Determine the (X, Y) coordinate at the center of the cell enclosing the given text.  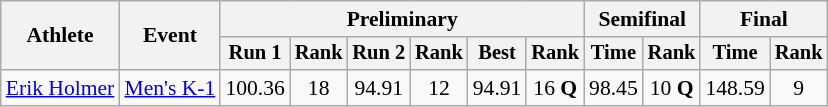
100.36 (254, 88)
Run 2 (378, 54)
18 (319, 88)
98.45 (614, 88)
Semifinal (642, 19)
Erik Holmer (60, 88)
12 (439, 88)
Preliminary (402, 19)
Athlete (60, 36)
Best (498, 54)
Final (764, 19)
Run 1 (254, 54)
16 Q (555, 88)
Men's K-1 (170, 88)
9 (799, 88)
Event (170, 36)
10 Q (672, 88)
148.59 (734, 88)
